Locate the cell with the specified text and output its [X, Y] center coordinate. 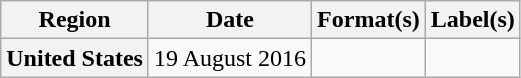
Format(s) [369, 20]
Date [230, 20]
19 August 2016 [230, 58]
Region [75, 20]
United States [75, 58]
Label(s) [472, 20]
